For the text-containing cell, return its midpoint in (X, Y) coordinate format. 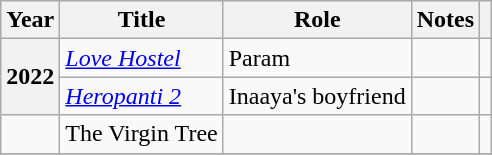
Title (142, 20)
The Virgin Tree (142, 134)
2022 (30, 77)
Notes (445, 20)
Love Hostel (142, 58)
Role (317, 20)
Inaaya's boyfriend (317, 96)
Heropanti 2 (142, 96)
Param (317, 58)
Year (30, 20)
